Search for the cell housing the specified text and yield its [x, y] center coordinate. 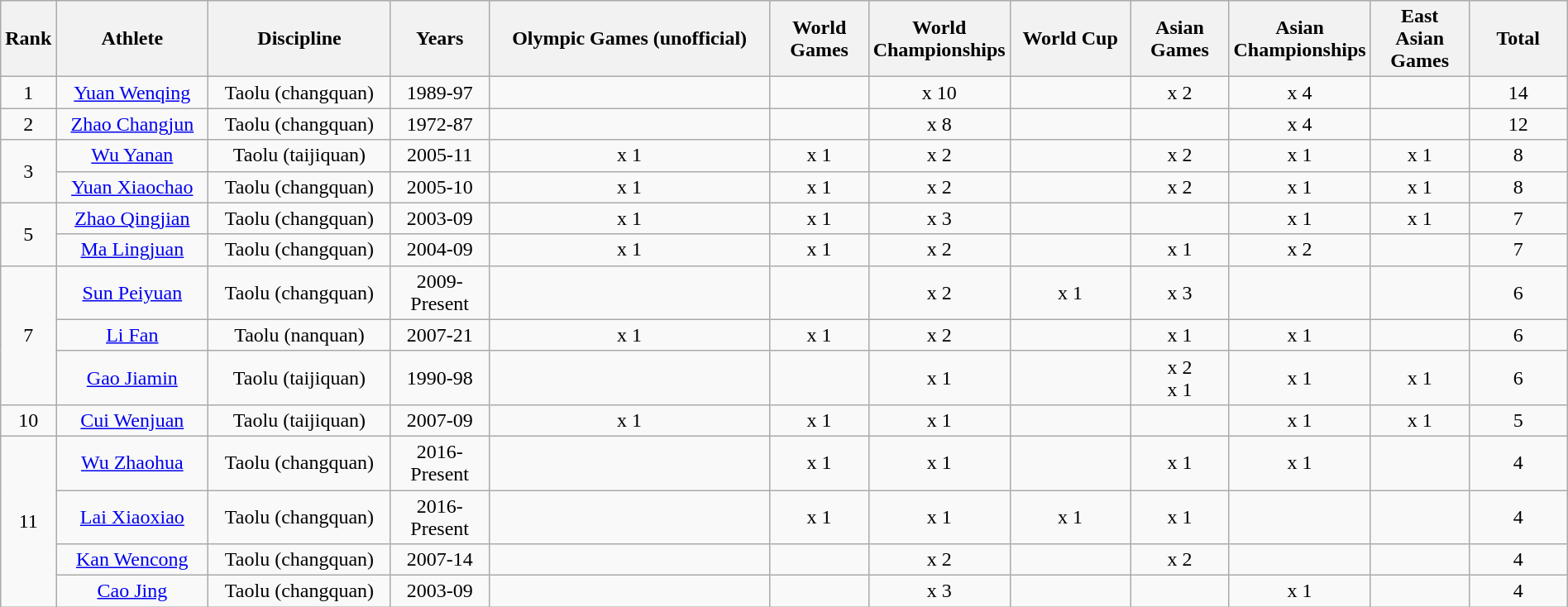
3 [28, 171]
Zhao Qingjian [132, 218]
2009-Present [440, 293]
Li Fan [132, 335]
Asian Games [1179, 39]
Rank [28, 39]
Asian Championships [1300, 39]
World Games [819, 39]
12 [1518, 124]
Years [440, 39]
Yuan Xiaochao [132, 187]
2004-09 [440, 250]
2 [28, 124]
11 [28, 521]
Discipline [299, 39]
Taolu (nanquan) [299, 335]
Cao Jing [132, 591]
1 [28, 93]
x 2 x 1 [1179, 377]
1990-98 [440, 377]
Ma Lingjuan [132, 250]
Cui Wenjuan [132, 420]
East Asian Games [1419, 39]
2007-21 [440, 335]
Gao Jiamin [132, 377]
x 10 [939, 93]
Kan Wencong [132, 560]
2007-09 [440, 420]
1989-97 [440, 93]
Wu Zhaohua [132, 463]
Lai Xiaoxiao [132, 516]
World Cup [1070, 39]
World Championships [939, 39]
Wu Yanan [132, 155]
2005-11 [440, 155]
2007-14 [440, 560]
Yuan Wenqing [132, 93]
14 [1518, 93]
Olympic Games (unofficial) [629, 39]
Sun Peiyuan [132, 293]
1972-87 [440, 124]
Zhao Changjun [132, 124]
Total [1518, 39]
Athlete [132, 39]
2005-10 [440, 187]
10 [28, 420]
x 8 [939, 124]
